For the text-containing cell, return its midpoint in [x, y] coordinate format. 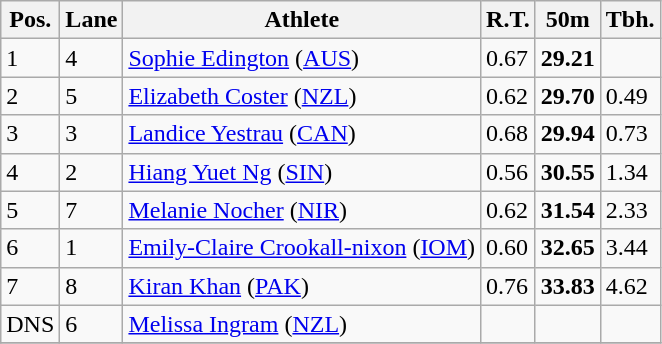
0.60 [508, 248]
0.67 [508, 58]
1.34 [630, 172]
0.73 [630, 134]
8 [92, 286]
Emily-Claire Crookall-nixon (IOM) [302, 248]
Sophie Edington (AUS) [302, 58]
29.70 [568, 96]
50m [568, 20]
Melissa Ingram (NZL) [302, 324]
3.44 [630, 248]
2.33 [630, 210]
R.T. [508, 20]
29.21 [568, 58]
0.68 [508, 134]
29.94 [568, 134]
Tbh. [630, 20]
Lane [92, 20]
Kiran Khan (PAK) [302, 286]
Athlete [302, 20]
33.83 [568, 286]
Landice Yestrau (CAN) [302, 134]
0.49 [630, 96]
30.55 [568, 172]
Elizabeth Coster (NZL) [302, 96]
32.65 [568, 248]
Pos. [30, 20]
0.76 [508, 286]
Melanie Nocher (NIR) [302, 210]
DNS [30, 324]
0.56 [508, 172]
Hiang Yuet Ng (SIN) [302, 172]
31.54 [568, 210]
4.62 [630, 286]
